Identify which cell holds the provided text, then report its [x, y] central coordinate. 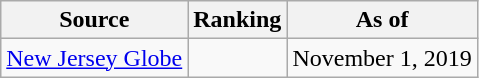
Source [94, 20]
As of [382, 20]
November 1, 2019 [382, 58]
Ranking [238, 20]
New Jersey Globe [94, 58]
